Provide the (X, Y) coordinate of the cell's center where the given text is located.  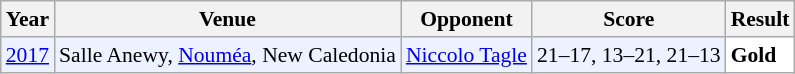
Score (629, 19)
2017 (28, 55)
Year (28, 19)
21–17, 13–21, 21–13 (629, 55)
Opponent (466, 19)
Venue (228, 19)
Result (760, 19)
Gold (760, 55)
Salle Anewy, Nouméa, New Caledonia (228, 55)
Niccolo Tagle (466, 55)
